Scan for the cell matching the given text and deliver its [x, y] coordinate at center. 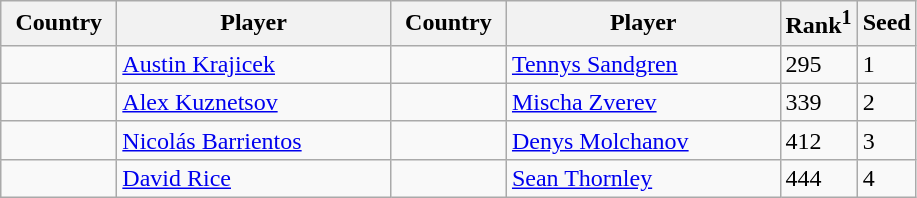
1 [886, 64]
412 [818, 140]
Denys Molchanov [643, 140]
Tennys Sandgren [643, 64]
4 [886, 178]
Mischa Zverev [643, 102]
Rank1 [818, 24]
Austin Krajicek [254, 64]
Seed [886, 24]
Alex Kuznetsov [254, 102]
3 [886, 140]
2 [886, 102]
295 [818, 64]
Sean Thornley [643, 178]
339 [818, 102]
444 [818, 178]
David Rice [254, 178]
Nicolás Barrientos [254, 140]
